Find where the given text appears and provide that cell's center as (X, Y) coordinate. 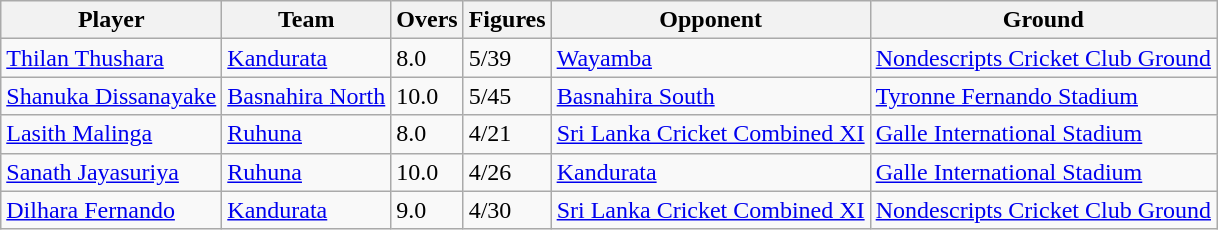
Tyronne Fernando Stadium (1043, 96)
5/39 (507, 58)
4/21 (507, 134)
Lasith Malinga (112, 134)
4/26 (507, 172)
Basnahira North (306, 96)
Shanuka Dissanayake (112, 96)
9.0 (427, 210)
Team (306, 20)
Overs (427, 20)
4/30 (507, 210)
Ground (1043, 20)
Basnahira South (710, 96)
Opponent (710, 20)
Figures (507, 20)
5/45 (507, 96)
Dilhara Fernando (112, 210)
Thilan Thushara (112, 58)
Sanath Jayasuriya (112, 172)
Player (112, 20)
Wayamba (710, 58)
